Capture the cell that displays the provided text and extract its [X, Y] central coordinate. 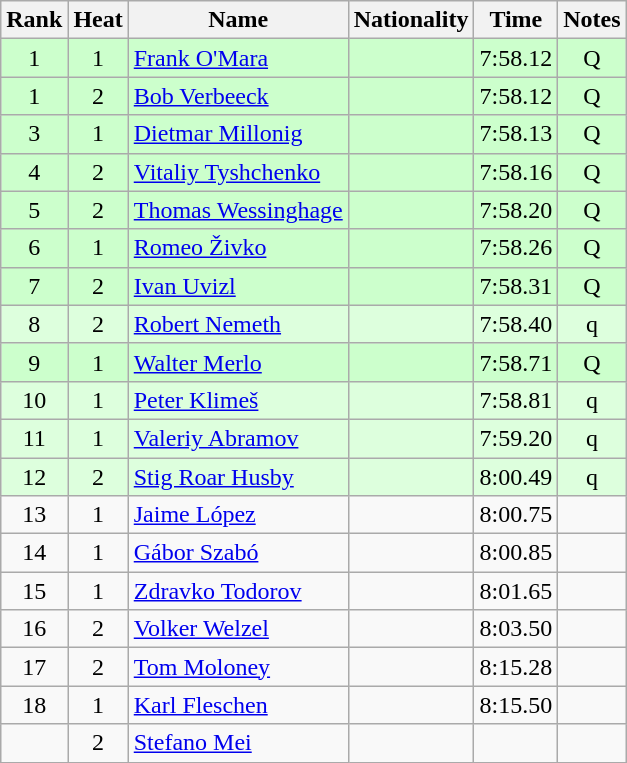
4 [34, 172]
5 [34, 210]
Jaime López [238, 515]
Dietmar Millonig [238, 134]
8:03.50 [516, 629]
Volker Welzel [238, 629]
8:15.28 [516, 667]
Valeriy Abramov [238, 438]
Stig Roar Husby [238, 477]
8:00.49 [516, 477]
8:01.65 [516, 591]
3 [34, 134]
Frank O'Mara [238, 58]
Robert Nemeth [238, 324]
14 [34, 553]
Gábor Szabó [238, 553]
Walter Merlo [238, 362]
Name [238, 20]
8 [34, 324]
Ivan Uvizl [238, 286]
Peter Klimeš [238, 400]
16 [34, 629]
Nationality [411, 20]
Vitaliy Tyshchenko [238, 172]
7:58.40 [516, 324]
Time [516, 20]
Rank [34, 20]
9 [34, 362]
13 [34, 515]
6 [34, 248]
Tom Moloney [238, 667]
12 [34, 477]
Heat [98, 20]
Romeo Živko [238, 248]
Bob Verbeeck [238, 96]
15 [34, 591]
7:58.31 [516, 286]
18 [34, 705]
Notes [592, 20]
7:58.71 [516, 362]
8:00.85 [516, 553]
8:15.50 [516, 705]
Zdravko Todorov [238, 591]
7:58.13 [516, 134]
7:58.81 [516, 400]
7:58.26 [516, 248]
11 [34, 438]
Thomas Wessinghage [238, 210]
Stefano Mei [238, 743]
17 [34, 667]
7:59.20 [516, 438]
8:00.75 [516, 515]
Karl Fleschen [238, 705]
7:58.16 [516, 172]
7:58.20 [516, 210]
10 [34, 400]
7 [34, 286]
